Return the [x, y] coordinate for the center point of the cell that contains the specified text.  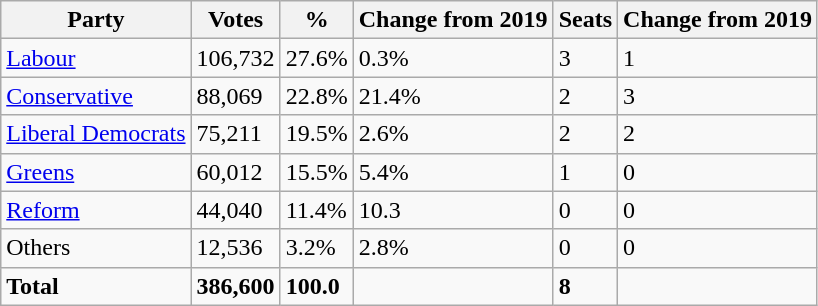
5.4% [453, 172]
11.4% [316, 210]
Conservative [96, 96]
Total [96, 286]
19.5% [316, 134]
Reform [96, 210]
Labour [96, 58]
% [316, 20]
Liberal Democrats [96, 134]
8 [585, 286]
2.8% [453, 248]
106,732 [236, 58]
60,012 [236, 172]
100.0 [316, 286]
27.6% [316, 58]
Seats [585, 20]
44,040 [236, 210]
22.8% [316, 96]
0.3% [453, 58]
Others [96, 248]
Party [96, 20]
3.2% [316, 248]
12,536 [236, 248]
386,600 [236, 286]
15.5% [316, 172]
21.4% [453, 96]
75,211 [236, 134]
2.6% [453, 134]
Votes [236, 20]
88,069 [236, 96]
10.3 [453, 210]
Greens [96, 172]
